For the text-containing cell, return its midpoint in (X, Y) coordinate format. 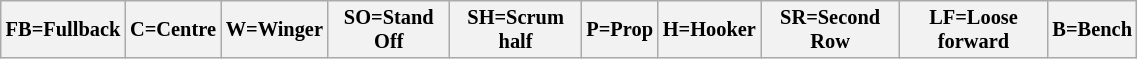
H=Hooker (710, 29)
SR=Second Row (830, 29)
W=Winger (274, 29)
LF=Loose forward (973, 29)
FB=Fullback (63, 29)
SH=Scrum half (516, 29)
B=Bench (1092, 29)
SO=Stand Off (389, 29)
C=Centre (173, 29)
P=Prop (619, 29)
